Search for the cell housing the specified text and yield its [X, Y] center coordinate. 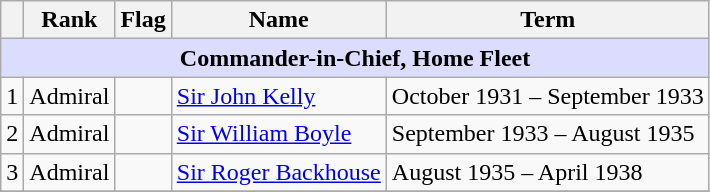
September 1933 – August 1935 [548, 134]
1 [12, 96]
Term [548, 20]
Flag [143, 20]
Sir Roger Backhouse [278, 172]
2 [12, 134]
Commander-in-Chief, Home Fleet [356, 58]
October 1931 – September 1933 [548, 96]
Rank [70, 20]
Sir John Kelly [278, 96]
Name [278, 20]
3 [12, 172]
August 1935 – April 1938 [548, 172]
Sir William Boyle [278, 134]
